Return the (x, y) coordinate for the center point of the cell that contains the specified text.  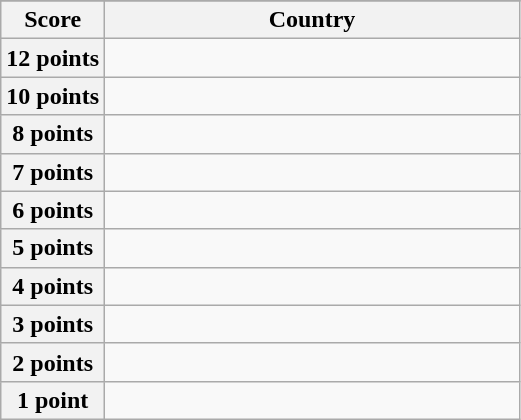
5 points (53, 248)
Score (53, 20)
12 points (53, 58)
6 points (53, 210)
4 points (53, 286)
3 points (53, 324)
10 points (53, 96)
7 points (53, 172)
2 points (53, 362)
1 point (53, 400)
Country (312, 20)
8 points (53, 134)
